Output the (X, Y) coordinate of the center of the cell containing the given text.  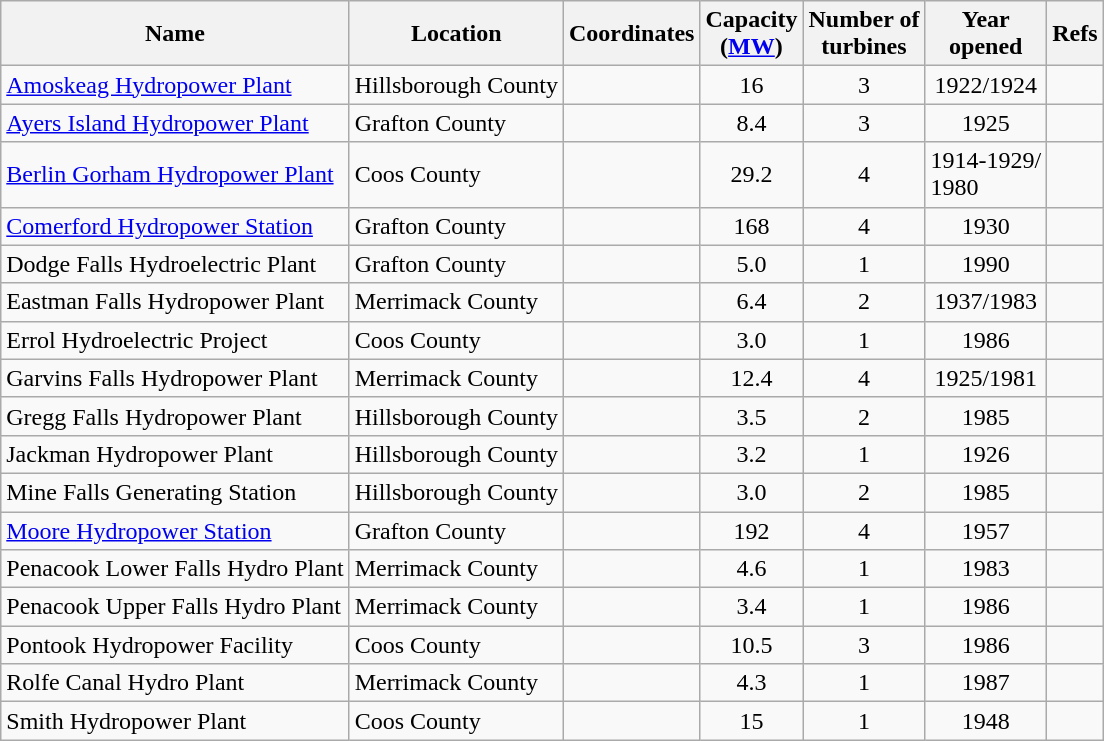
1925 (986, 123)
3.5 (752, 416)
5.0 (752, 264)
1937/1983 (986, 302)
Smith Hydropower Plant (175, 721)
1983 (986, 569)
Capacity(MW) (752, 34)
29.2 (752, 174)
Coordinates (632, 34)
Amoskeag Hydropower Plant (175, 85)
Pontook Hydropower Facility (175, 645)
Jackman Hydropower Plant (175, 454)
6.4 (752, 302)
1957 (986, 531)
Moore Hydropower Station (175, 531)
Name (175, 34)
Rolfe Canal Hydro Plant (175, 683)
Number ofturbines (864, 34)
1914-1929/1980 (986, 174)
Refs (1075, 34)
3.4 (752, 607)
1990 (986, 264)
4.6 (752, 569)
Garvins Falls Hydropower Plant (175, 378)
Ayers Island Hydropower Plant (175, 123)
16 (752, 85)
Comerford Hydropower Station (175, 226)
Berlin Gorham Hydropower Plant (175, 174)
8.4 (752, 123)
12.4 (752, 378)
Dodge Falls Hydroelectric Plant (175, 264)
1987 (986, 683)
3.2 (752, 454)
1922/1924 (986, 85)
1948 (986, 721)
Penacook Lower Falls Hydro Plant (175, 569)
Mine Falls Generating Station (175, 492)
Errol Hydroelectric Project (175, 340)
10.5 (752, 645)
Gregg Falls Hydropower Plant (175, 416)
Penacook Upper Falls Hydro Plant (175, 607)
1926 (986, 454)
1930 (986, 226)
Eastman Falls Hydropower Plant (175, 302)
168 (752, 226)
Location (456, 34)
192 (752, 531)
Yearopened (986, 34)
4.3 (752, 683)
1925/1981 (986, 378)
15 (752, 721)
